Locate the cell with the specified text and output its [X, Y] center coordinate. 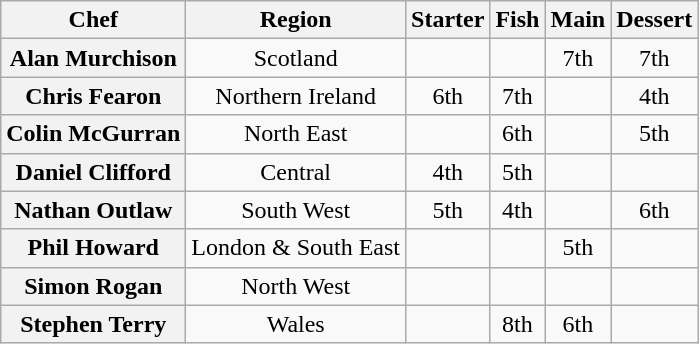
8th [518, 324]
Simon Rogan [94, 286]
Fish [518, 20]
North West [296, 286]
Chris Fearon [94, 96]
Nathan Outlaw [94, 210]
Alan Murchison [94, 58]
London & South East [296, 248]
Chef [94, 20]
Central [296, 172]
Wales [296, 324]
Northern Ireland [296, 96]
Starter [448, 20]
Dessert [654, 20]
Scotland [296, 58]
North East [296, 134]
Main [578, 20]
Phil Howard [94, 248]
Daniel Clifford [94, 172]
Region [296, 20]
Stephen Terry [94, 324]
Colin McGurran [94, 134]
South West [296, 210]
